Identify which cell holds the provided text, then report its (X, Y) central coordinate. 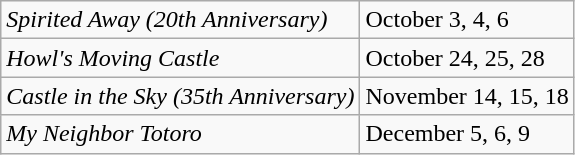
October 24, 25, 28 (467, 58)
October 3, 4, 6 (467, 20)
December 5, 6, 9 (467, 134)
Spirited Away (20th Anniversary) (180, 20)
Howl's Moving Castle (180, 58)
November 14, 15, 18 (467, 96)
My Neighbor Totoro (180, 134)
Castle in the Sky (35th Anniversary) (180, 96)
